Identify which cell holds the provided text, then report its (x, y) central coordinate. 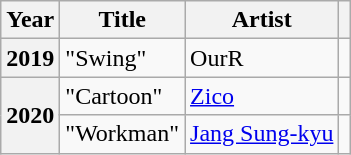
Jang Sung-kyu (262, 134)
2020 (30, 115)
"Swing" (122, 58)
Year (30, 20)
OurR (262, 58)
Zico (262, 96)
Artist (262, 20)
"Workman" (122, 134)
2019 (30, 58)
Title (122, 20)
"Cartoon" (122, 96)
